Return the [X, Y] coordinate for the center point of the cell that contains the specified text.  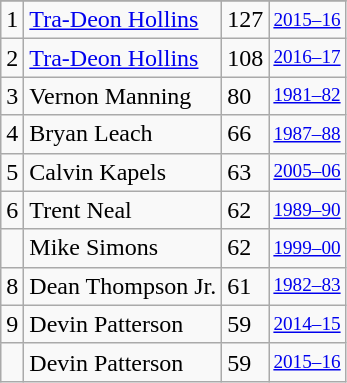
6 [12, 210]
2014–15 [307, 324]
Trent Neal [123, 210]
Calvin Kapels [123, 172]
9 [12, 324]
5 [12, 172]
1 [12, 20]
Vernon Manning [123, 96]
Mike Simons [123, 248]
80 [246, 96]
Dean Thompson Jr. [123, 286]
Bryan Leach [123, 134]
2005–06 [307, 172]
2 [12, 58]
66 [246, 134]
3 [12, 96]
4 [12, 134]
1989–90 [307, 210]
8 [12, 286]
1982–83 [307, 286]
1999–00 [307, 248]
108 [246, 58]
1987–88 [307, 134]
2016–17 [307, 58]
63 [246, 172]
127 [246, 20]
61 [246, 286]
1981–82 [307, 96]
